Locate the cell with the specified text and output its [X, Y] center coordinate. 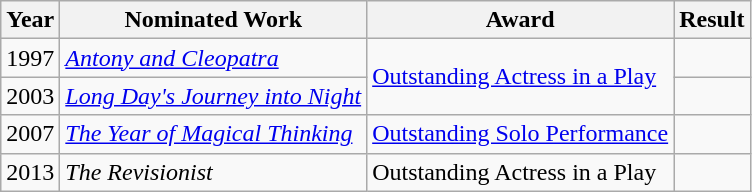
Award [520, 20]
2013 [30, 172]
2003 [30, 96]
The Year of Magical Thinking [214, 134]
Long Day's Journey into Night [214, 96]
The Revisionist [214, 172]
1997 [30, 58]
Year [30, 20]
Result [712, 20]
Nominated Work [214, 20]
2007 [30, 134]
Antony and Cleopatra [214, 58]
Outstanding Solo Performance [520, 134]
